Detect which cell encompasses the target text, then output its (X, Y) center coordinate. 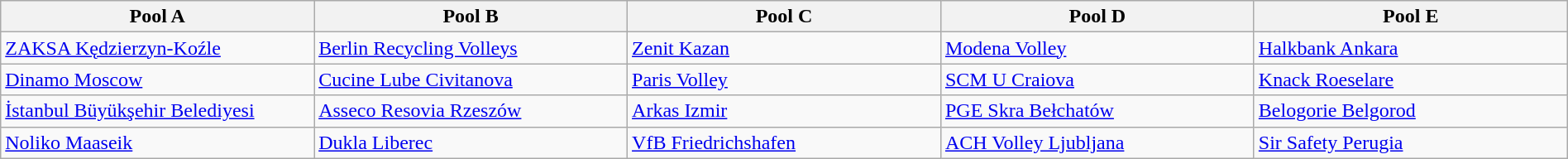
Zenit Kazan (784, 48)
Sir Safety Perugia (1411, 142)
SCM U Craiova (1097, 79)
Berlin Recycling Volleys (471, 48)
Pool E (1411, 17)
Pool A (157, 17)
Knack Roeselare (1411, 79)
Noliko Maaseik (157, 142)
Asseco Resovia Rzeszów (471, 111)
Paris Volley (784, 79)
Arkas Izmir (784, 111)
PGE Skra Bełchatów (1097, 111)
VfB Friedrichshafen (784, 142)
Pool B (471, 17)
Halkbank Ankara (1411, 48)
Pool D (1097, 17)
Modena Volley (1097, 48)
Dinamo Moscow (157, 79)
ACH Volley Ljubljana (1097, 142)
Dukla Liberec (471, 142)
ZAKSA Kędzierzyn-Koźle (157, 48)
Cucine Lube Civitanova (471, 79)
Belogorie Belgorod (1411, 111)
İstanbul Büyükşehir Belediyesi (157, 111)
Pool C (784, 17)
